Find where the given text appears and provide that cell's center as [x, y] coordinate. 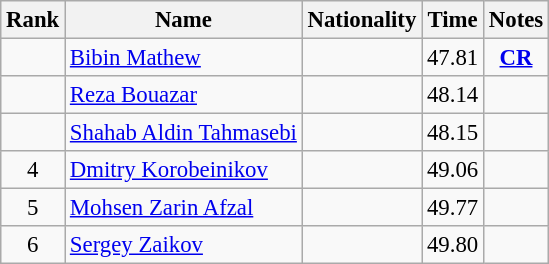
Notes [516, 20]
Sergey Zaikov [184, 245]
49.77 [453, 208]
47.81 [453, 58]
Bibin Mathew [184, 58]
6 [33, 245]
Time [453, 20]
48.15 [453, 133]
Dmitry Korobeinikov [184, 170]
48.14 [453, 95]
Name [184, 20]
Mohsen Zarin Afzal [184, 208]
CR [516, 58]
4 [33, 170]
49.06 [453, 170]
Reza Bouazar [184, 95]
Nationality [362, 20]
49.80 [453, 245]
Rank [33, 20]
Shahab Aldin Tahmasebi [184, 133]
5 [33, 208]
